Output the (x, y) coordinate of the center of the cell containing the given text.  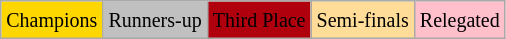
Relegated (460, 20)
Runners-up (155, 20)
Semi-finals (362, 20)
Champions (52, 20)
Third Place (259, 20)
